From the cell containing the given text, extract its center point as [X, Y] coordinate. 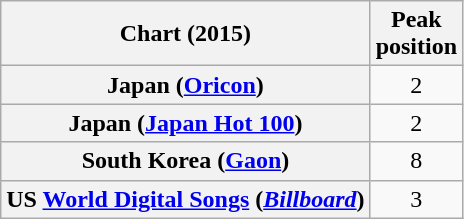
Japan (Japan Hot 100) [186, 123]
US World Digital Songs (Billboard) [186, 199]
Peakposition [416, 34]
Chart (2015) [186, 34]
3 [416, 199]
8 [416, 161]
South Korea (Gaon) [186, 161]
Japan (Oricon) [186, 85]
